Scan for the cell matching the given text and deliver its [x, y] coordinate at center. 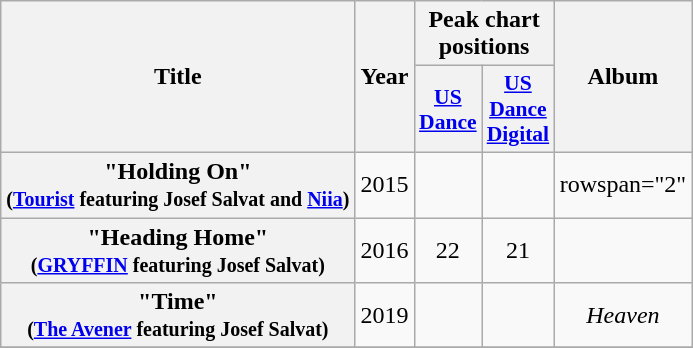
2016 [384, 250]
US Dance Digital [518, 110]
"Time"(The Avener featuring Josef Salvat) [178, 316]
Album [623, 77]
Peak chart positions [484, 34]
USDance [448, 110]
"Holding On"(Tourist featuring Josef Salvat and Niia) [178, 184]
21 [518, 250]
Title [178, 77]
Year [384, 77]
2019 [384, 316]
rowspan="2" [623, 184]
"Heading Home"(GRYFFIN featuring Josef Salvat) [178, 250]
22 [448, 250]
Heaven [623, 316]
2015 [384, 184]
